Capture the cell that displays the provided text and extract its (X, Y) central coordinate. 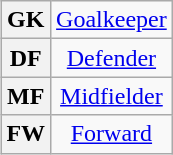
Defender (112, 58)
MF (26, 96)
DF (26, 58)
FW (26, 134)
Midfielder (112, 96)
GK (26, 20)
Forward (112, 134)
Goalkeeper (112, 20)
